From the cell containing the given text, extract its center point as [X, Y] coordinate. 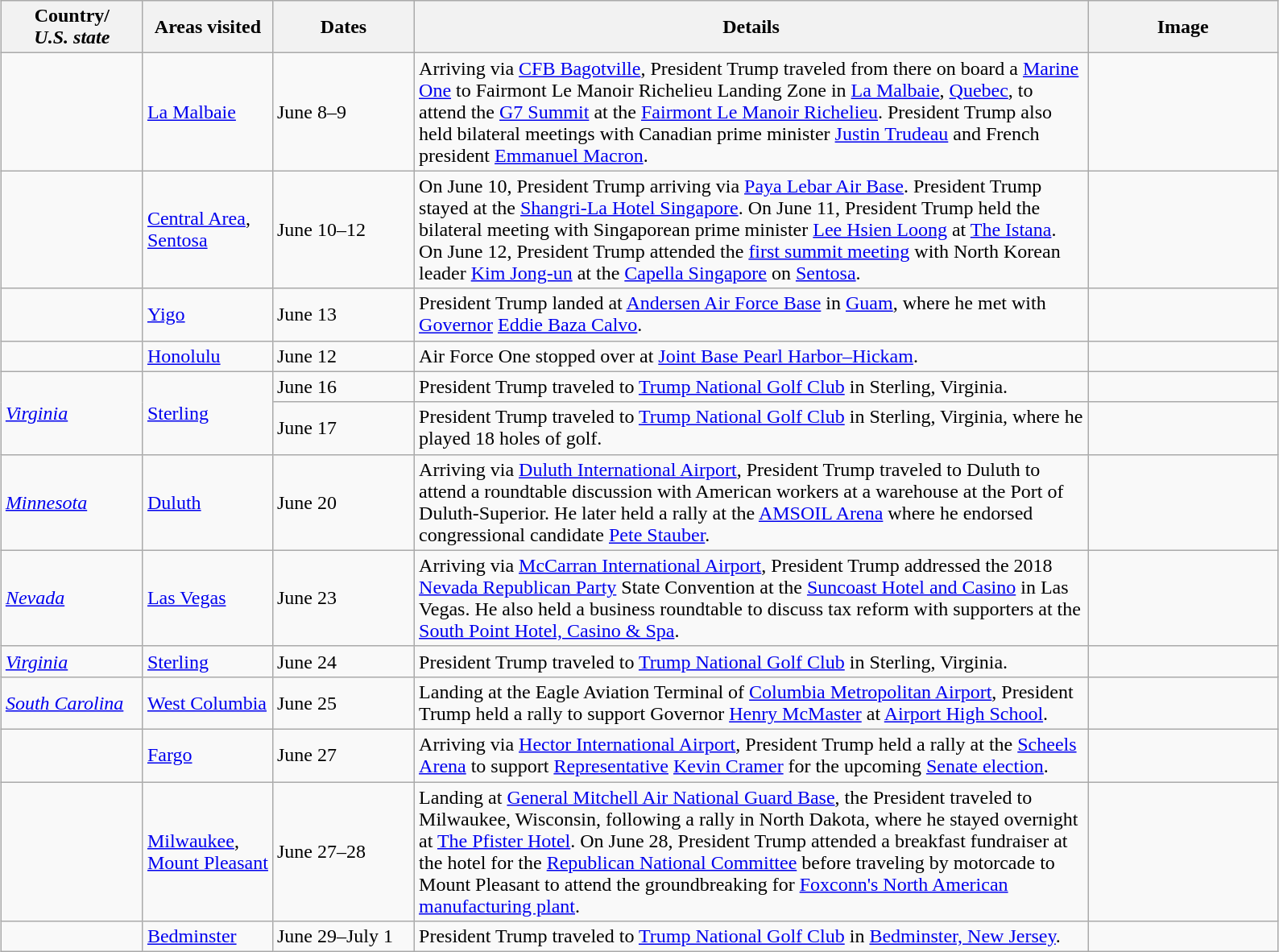
Honolulu [208, 356]
June 24 [343, 661]
June 16 [343, 387]
June 8–9 [343, 112]
June 12 [343, 356]
Minnesota [72, 503]
June 10–12 [343, 230]
June 29–July 1 [343, 937]
President Trump landed at Andersen Air Force Base in Guam, where he met with Governor Eddie Baza Calvo. [751, 314]
Milwaukee,Mount Pleasant [208, 851]
Central Area, Sentosa [208, 230]
Duluth [208, 503]
Dates [343, 27]
June 27 [343, 755]
Areas visited [208, 27]
June 27–28 [343, 851]
Image [1183, 27]
June 25 [343, 702]
Nevada [72, 598]
President Trump traveled to Trump National Golf Club in Sterling, Virginia, where he played 18 holes of golf. [751, 428]
Yigo [208, 314]
Details [751, 27]
La Malbaie [208, 112]
Air Force One stopped over at Joint Base Pearl Harbor–Hickam. [751, 356]
South Carolina [72, 702]
Las Vegas [208, 598]
President Trump traveled to Trump National Golf Club in Bedminster, New Jersey. [751, 937]
Country/U.S. state [72, 27]
June 23 [343, 598]
Bedminster [208, 937]
West Columbia [208, 702]
June 13 [343, 314]
June 17 [343, 428]
June 20 [343, 503]
Fargo [208, 755]
